Extract the [X, Y] coordinate from the center of the cell holding the provided text.  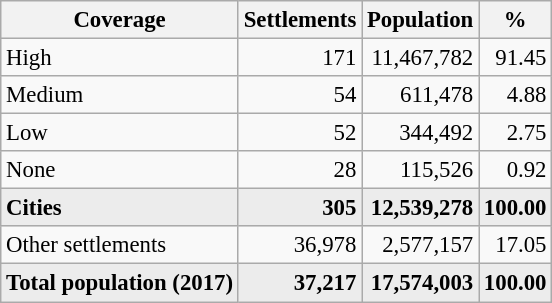
Low [120, 133]
4.88 [516, 95]
17.05 [516, 245]
0.92 [516, 170]
611,478 [420, 95]
115,526 [420, 170]
305 [300, 208]
171 [300, 58]
Total population (2017) [120, 283]
% [516, 20]
Cities [120, 208]
37,217 [300, 283]
2.75 [516, 133]
91.45 [516, 58]
High [120, 58]
28 [300, 170]
344,492 [420, 133]
12,539,278 [420, 208]
Medium [120, 95]
Coverage [120, 20]
Settlements [300, 20]
Other settlements [120, 245]
17,574,003 [420, 283]
None [120, 170]
Population [420, 20]
54 [300, 95]
52 [300, 133]
11,467,782 [420, 58]
36,978 [300, 245]
2,577,157 [420, 245]
